Provide the (X, Y) coordinate of the cell's center where the given text is located.  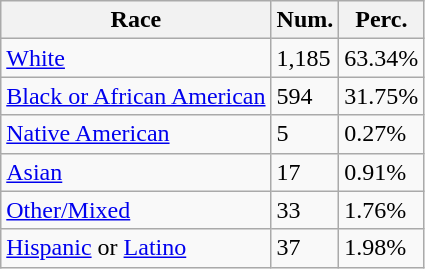
Race (136, 20)
0.91% (382, 172)
63.34% (382, 58)
17 (305, 172)
Num. (305, 20)
Asian (136, 172)
0.27% (382, 134)
Other/Mixed (136, 210)
1,185 (305, 58)
33 (305, 210)
1.76% (382, 210)
White (136, 58)
31.75% (382, 96)
Perc. (382, 20)
Black or African American (136, 96)
1.98% (382, 248)
37 (305, 248)
Native American (136, 134)
5 (305, 134)
Hispanic or Latino (136, 248)
594 (305, 96)
